Detect which cell encompasses the target text, then output its [X, Y] center coordinate. 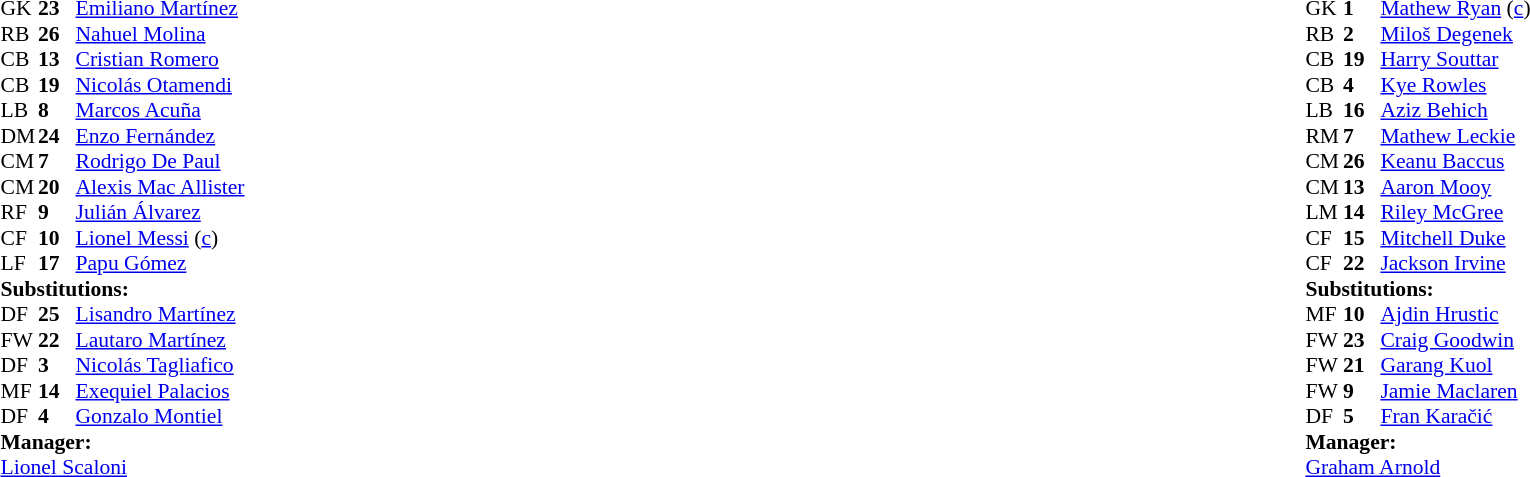
Gonzalo Montiel [160, 417]
Kye Rowles [1455, 85]
Riley McGree [1455, 213]
24 [57, 136]
Julián Álvarez [160, 213]
Enzo Fernández [160, 136]
LM [1324, 213]
8 [57, 111]
15 [1362, 238]
25 [57, 315]
Papu Gómez [160, 263]
Garang Kuol [1455, 365]
Mitchell Duke [1455, 238]
Harry Souttar [1455, 59]
DM [19, 136]
Mathew Leckie [1455, 136]
Lionel Messi (c) [160, 238]
RF [19, 213]
Marcos Acuña [160, 111]
Aziz Behich [1455, 111]
20 [57, 187]
2 [1362, 34]
Cristian Romero [160, 59]
Exequiel Palacios [160, 391]
21 [1362, 365]
Jamie Maclaren [1455, 391]
Lautaro Martínez [160, 340]
Craig Goodwin [1455, 340]
16 [1362, 111]
23 [1362, 340]
Alexis Mac Allister [160, 187]
Keanu Baccus [1455, 161]
LF [19, 263]
Rodrigo De Paul [160, 161]
RM [1324, 136]
Nahuel Molina [160, 34]
Nicolás Tagliafico [160, 365]
Nicolás Otamendi [160, 85]
3 [57, 365]
Ajdin Hrustic [1455, 315]
Jackson Irvine [1455, 263]
17 [57, 263]
Lisandro Martínez [160, 315]
Aaron Mooy [1455, 187]
5 [1362, 417]
Fran Karačić [1455, 417]
Miloš Degenek [1455, 34]
